Determine the [X, Y] coordinate at the center of the cell enclosing the given text.  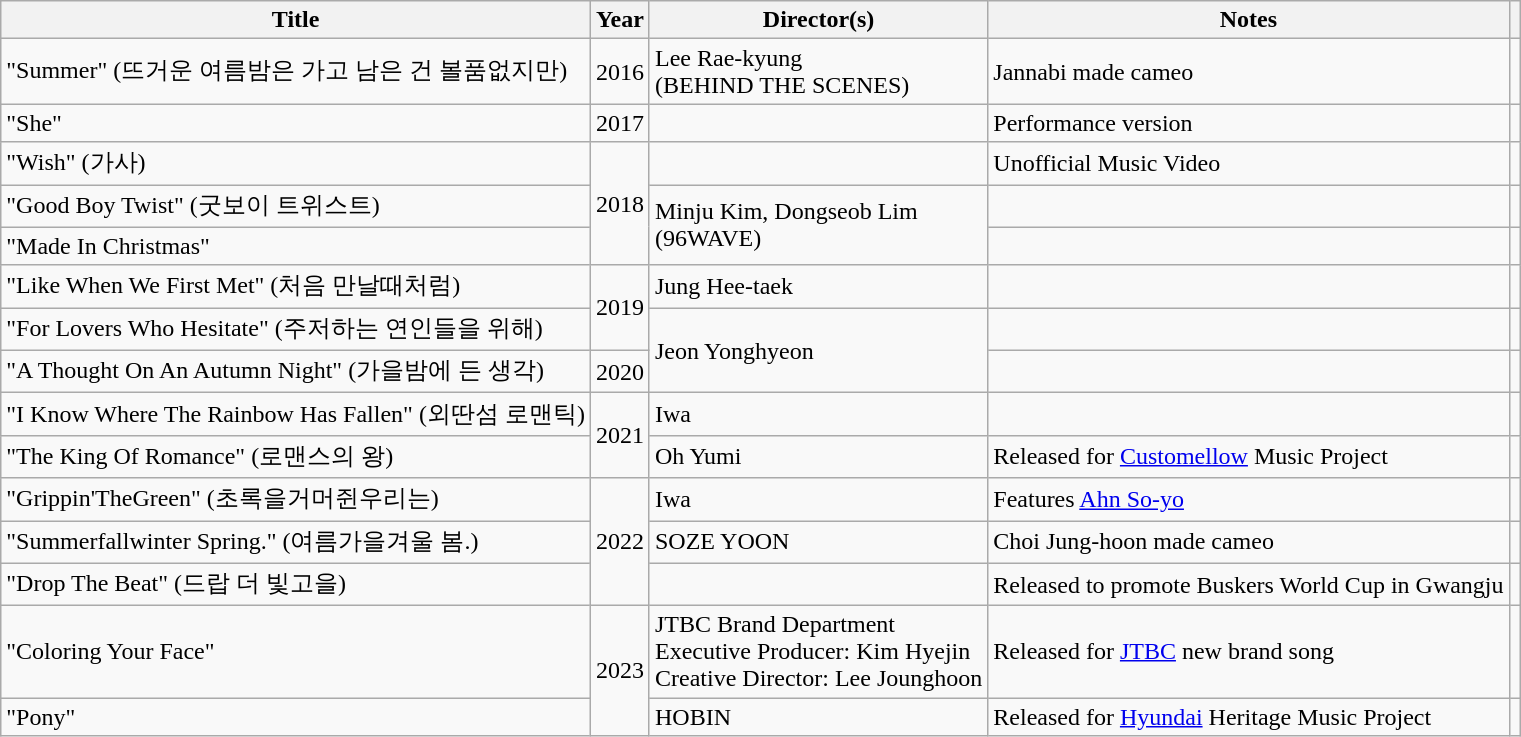
2021 [620, 436]
Jeon Yonghyeon [818, 350]
"She" [296, 123]
"Drop The Beat" (드랍 더 빛고을) [296, 584]
2018 [620, 204]
"Like When We First Met" (처음 만날때처럼) [296, 286]
2023 [620, 671]
"I Know Where The Rainbow Has Fallen" (외딴섬 로맨틱) [296, 414]
"A Thought On An Autumn Night" (가을밤에 든 생각) [296, 372]
Performance version [1248, 123]
2022 [620, 542]
Title [296, 20]
"Pony" [296, 717]
SOZE YOON [818, 542]
"Summer" (뜨거운 여름밤은 가고 남은 건 볼품없지만) [296, 72]
Director(s) [818, 20]
Features Ahn So-yo [1248, 500]
"Coloring Your Face" [296, 652]
"Summerfallwinter Spring." (여름가을겨울 봄.) [296, 542]
Jannabi made cameo [1248, 72]
Year [620, 20]
"Wish" (가사) [296, 164]
2016 [620, 72]
"The King Of Romance" (로맨스의 왕) [296, 456]
Jung Hee-taek [818, 286]
Released to promote Buskers World Cup in Gwangju [1248, 584]
Released for Customellow Music Project [1248, 456]
"Made In Christmas" [296, 246]
Unofficial Music Video [1248, 164]
2017 [620, 123]
Minju Kim, Dongseob Lim (96WAVE) [818, 224]
Released for Hyundai Heritage Music Project [1248, 717]
HOBIN [818, 717]
2020 [620, 372]
Notes [1248, 20]
"For Lovers Who Hesitate" (주저하는 연인들을 위해) [296, 330]
JTBC Brand DepartmentExecutive Producer: Kim Hyejin Creative Director: Lee Jounghoon [818, 652]
"Grippin'TheGreen" (초록을거머쥔우리는) [296, 500]
Oh Yumi [818, 456]
"Good Boy Twist" (굿보이 트위스트) [296, 206]
Choi Jung-hoon made cameo [1248, 542]
Lee Rae-kyung (BEHIND THE SCENES) [818, 72]
2019 [620, 308]
Released for JTBC new brand song [1248, 652]
